Return the (X, Y) coordinate for the center point of the cell that contains the specified text.  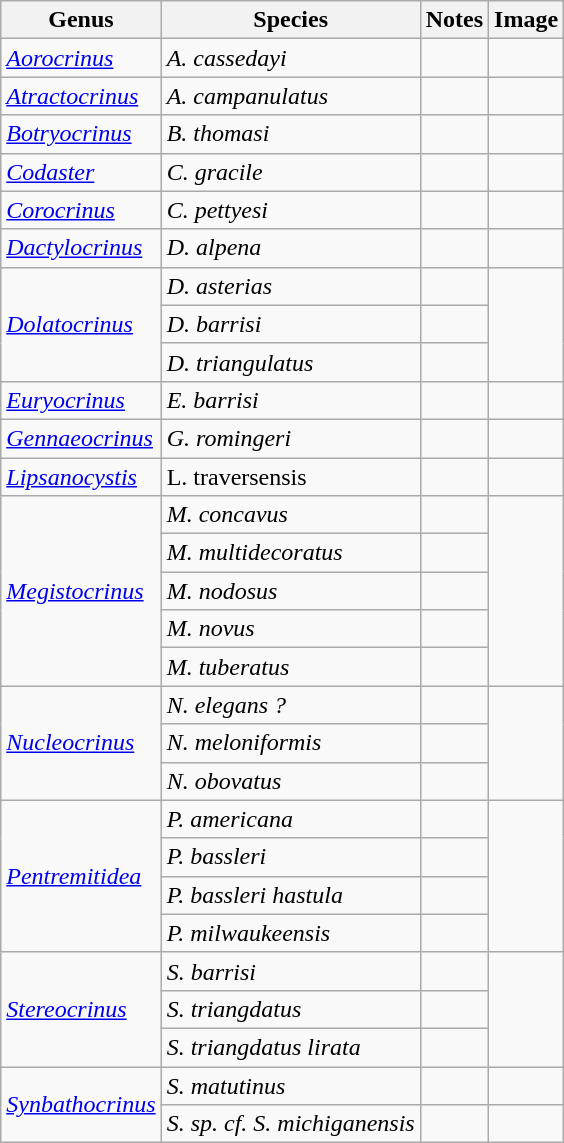
Corocrinus (81, 210)
A. cassedayi (290, 58)
E. barrisi (290, 400)
P. americana (290, 819)
Synbathocrinus (81, 1104)
C. gracile (290, 172)
M. multidecoratus (290, 553)
D. triangulatus (290, 362)
Lipsanocystis (81, 477)
Image (526, 20)
Dactylocrinus (81, 248)
Genus (81, 20)
D. barrisi (290, 324)
D. alpena (290, 248)
Stereocrinus (81, 1009)
A. campanulatus (290, 96)
Nucleocrinus (81, 743)
Species (290, 20)
M. novus (290, 629)
Pentremitidea (81, 876)
S. triangdatus lirata (290, 1047)
M. nodosus (290, 591)
S. barrisi (290, 971)
Notes (454, 20)
S. triangdatus (290, 1009)
Gennaeocrinus (81, 438)
N. meloniformis (290, 743)
B. thomasi (290, 134)
L. traversensis (290, 477)
Botryocrinus (81, 134)
C. pettyesi (290, 210)
N. elegans ? (290, 705)
D. asterias (290, 286)
G. romingeri (290, 438)
Atractocrinus (81, 96)
M. tuberatus (290, 667)
Euryocrinus (81, 400)
Megistocrinus (81, 591)
Aorocrinus (81, 58)
P. bassleri (290, 857)
S. matutinus (290, 1085)
Codaster (81, 172)
N. obovatus (290, 781)
M. concavus (290, 515)
Dolatocrinus (81, 324)
P. bassleri hastula (290, 895)
S. sp. cf. S. michiganensis (290, 1124)
P. milwaukeensis (290, 933)
